Return (X, Y) of the center of cell containing provided text 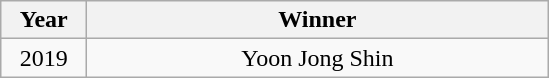
Year (44, 20)
2019 (44, 58)
Winner (318, 20)
Yoon Jong Shin (318, 58)
